Pinpoint the cell where the given text exists, returning its (x, y) midpoint coordinate. 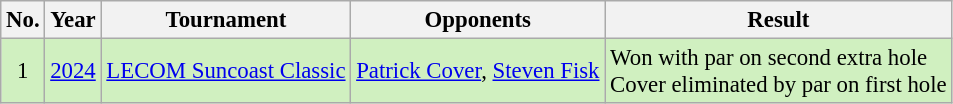
Opponents (478, 20)
1 (23, 72)
Won with par on second extra holeCover eliminated by par on first hole (778, 72)
No. (23, 20)
Year (73, 20)
Result (778, 20)
2024 (73, 72)
Patrick Cover, Steven Fisk (478, 72)
LECOM Suncoast Classic (226, 72)
Tournament (226, 20)
